For the text-containing cell, return its midpoint in (X, Y) coordinate format. 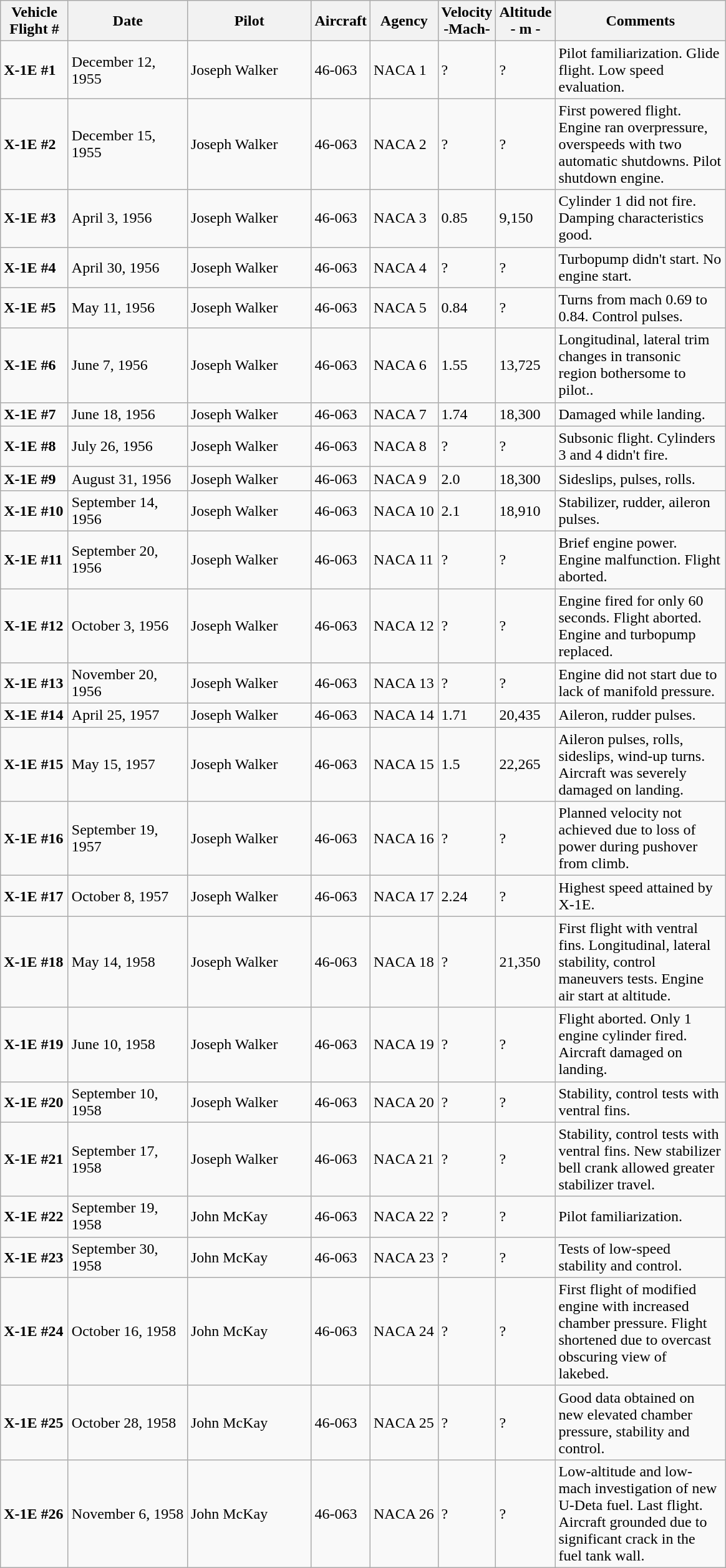
September 14, 1956 (127, 510)
April 25, 1957 (127, 715)
August 31, 1956 (127, 478)
X-1E #22 (35, 1216)
Altitude- m - (525, 21)
NACA 20 (404, 1101)
June 10, 1958 (127, 1044)
1.5 (467, 765)
9,150 (525, 218)
Aircraft (341, 21)
Flight aborted. Only 1 engine cylinder fired. Aircraft damaged on landing. (641, 1044)
October 8, 1957 (127, 896)
Stability, control tests with ventral fins. New stabilizer bell crank allowed greater stabilizer travel. (641, 1159)
October 16, 1958 (127, 1331)
Velocity-Mach- (467, 21)
Subsonic flight. Cylinders 3 and 4 didn't fire. (641, 447)
X-1E #25 (35, 1422)
Pilot (249, 21)
VehicleFlight # (35, 21)
Comments (641, 21)
NACA 13 (404, 684)
September 17, 1958 (127, 1159)
0.85 (467, 218)
NACA 1 (404, 70)
NACA 6 (404, 365)
April 3, 1956 (127, 218)
X-1E #4 (35, 267)
X-1E #10 (35, 510)
December 12, 1955 (127, 70)
Low-altitude and low-mach investigation of new U-Deta fuel. Last flight. Aircraft grounded due to significant crack in the fuel tank wall. (641, 1513)
NACA 10 (404, 510)
May 11, 1956 (127, 308)
NACA 19 (404, 1044)
X-1E #1 (35, 70)
Sideslips, pulses, rolls. (641, 478)
NACA 15 (404, 765)
Pilot familiarization. Glide flight. Low speed evaluation. (641, 70)
First flight of modified engine with increased chamber pressure. Flight shortened due to overcast obscuring view oflakebed. (641, 1331)
NACA 11 (404, 559)
Agency (404, 21)
X-1E #24 (35, 1331)
X-1E #19 (35, 1044)
April 30, 1956 (127, 267)
December 15, 1955 (127, 144)
NACA 7 (404, 414)
Brief engine power. Engine malfunction. Flight aborted. (641, 559)
October 3, 1956 (127, 626)
Damaged while landing. (641, 414)
September 19, 1958 (127, 1216)
Tests of low-speed stability and control. (641, 1257)
X-1E #6 (35, 365)
May 15, 1957 (127, 765)
Stability, control tests with ventral fins. (641, 1101)
September 20, 1956 (127, 559)
NACA 25 (404, 1422)
X-1E #14 (35, 715)
Aileron pulses, rolls, sideslips, wind-up turns. Aircraft was severely damaged on landing. (641, 765)
Engine fired for only 60 seconds. Flight aborted. Engine and turbopump replaced. (641, 626)
2.0 (467, 478)
Turbopump didn't start. No engine start. (641, 267)
October 28, 1958 (127, 1422)
Longitudinal, lateral trim changes in transonic region bothersome to pilot.. (641, 365)
First powered flight. Engine ran overpressure, overspeeds with two automatic shutdowns. Pilot shutdown engine. (641, 144)
NACA 16 (404, 838)
1.71 (467, 715)
Stabilizer, rudder, aileron pulses. (641, 510)
21,350 (525, 962)
NACA 8 (404, 447)
X-1E #18 (35, 962)
Engine did not start due to lack of manifold pressure. (641, 684)
20,435 (525, 715)
Aileron, rudder pulses. (641, 715)
X-1E #5 (35, 308)
0.84 (467, 308)
NACA 26 (404, 1513)
1.55 (467, 365)
June 18, 1956 (127, 414)
18,910 (525, 510)
September 19, 1957 (127, 838)
X-1E #3 (35, 218)
NACA 14 (404, 715)
X-1E #2 (35, 144)
X-1E #12 (35, 626)
Pilot familiarization. (641, 1216)
July 26, 1956 (127, 447)
November 6, 1958 (127, 1513)
NACA 5 (404, 308)
2.1 (467, 510)
September 10, 1958 (127, 1101)
NACA 4 (404, 267)
Date (127, 21)
X-1E #11 (35, 559)
NACA 21 (404, 1159)
X-1E #20 (35, 1101)
NACA 24 (404, 1331)
Good data obtained on new elevated chamber pressure, stability and control. (641, 1422)
NACA 3 (404, 218)
September 30, 1958 (127, 1257)
X-1E #21 (35, 1159)
Highest speed attained by X-1E. (641, 896)
X-1E #15 (35, 765)
X-1E #7 (35, 414)
Cylinder 1 did not fire. Damping characteristics good. (641, 218)
NACA 9 (404, 478)
NACA 17 (404, 896)
X-1E #23 (35, 1257)
NACA 23 (404, 1257)
X-1E #26 (35, 1513)
NACA 2 (404, 144)
NACA 18 (404, 962)
November 20, 1956 (127, 684)
2.24 (467, 896)
X-1E #9 (35, 478)
First flight with ventral fins. Longitudinal, lateral stability, control maneuvers tests. Engine air start at altitude. (641, 962)
NACA 22 (404, 1216)
May 14, 1958 (127, 962)
June 7, 1956 (127, 365)
X-1E #17 (35, 896)
1.74 (467, 414)
X-1E #16 (35, 838)
22,265 (525, 765)
Turns from mach 0.69 to 0.84. Control pulses. (641, 308)
Planned velocity not achieved due to loss of power during pushover from climb. (641, 838)
NACA 12 (404, 626)
X-1E #13 (35, 684)
X-1E #8 (35, 447)
13,725 (525, 365)
